Locate the cell with the specified text and output its (x, y) center coordinate. 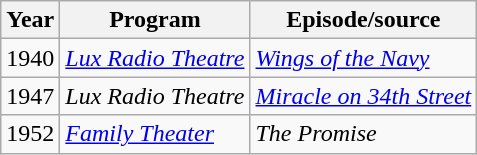
Miracle on 34th Street (364, 96)
1940 (30, 58)
Year (30, 20)
The Promise (364, 134)
Family Theater (155, 134)
1947 (30, 96)
Wings of the Navy (364, 58)
Episode/source (364, 20)
1952 (30, 134)
Program (155, 20)
